From the cell containing the given text, extract its center point as (x, y) coordinate. 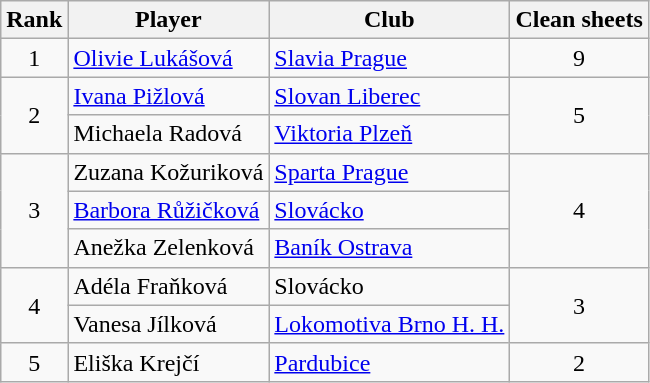
Vanesa Jílková (168, 324)
Anežka Zelenková (168, 248)
9 (579, 58)
Michaela Radová (168, 134)
Sparta Prague (390, 172)
Eliška Krejčí (168, 362)
Lokomotiva Brno H. H. (390, 324)
Baník Ostrava (390, 248)
Rank (34, 20)
Ivana Pižlová (168, 96)
Olivie Lukášová (168, 58)
Viktoria Plzeň (390, 134)
Player (168, 20)
Adéla Fraňková (168, 286)
Pardubice (390, 362)
1 (34, 58)
Slavia Prague (390, 58)
Clean sheets (579, 20)
Barbora Růžičková (168, 210)
Zuzana Kožuriková (168, 172)
Club (390, 20)
Slovan Liberec (390, 96)
